Determine the (X, Y) coordinate at the center of the cell enclosing the given text.  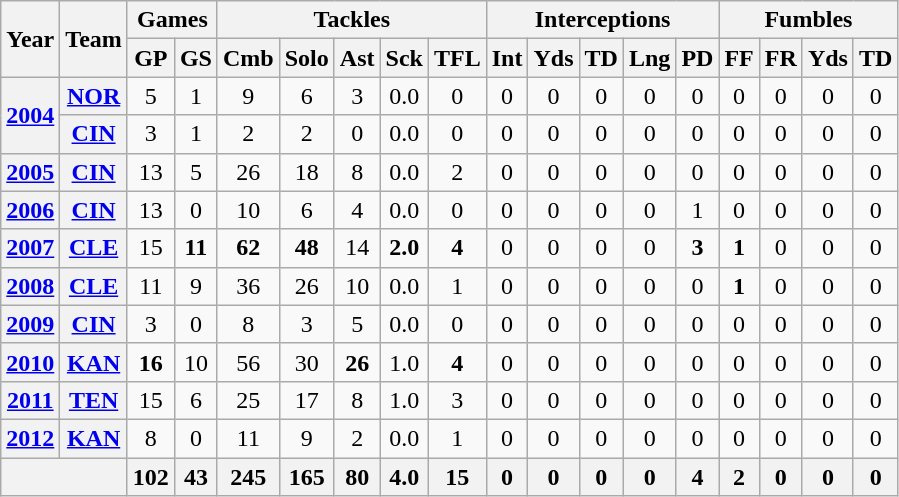
165 (306, 477)
2012 (30, 438)
18 (306, 172)
Sck (404, 58)
2004 (30, 115)
14 (357, 248)
80 (357, 477)
2005 (30, 172)
2.0 (404, 248)
PD (698, 58)
Ast (357, 58)
16 (150, 362)
17 (306, 400)
56 (248, 362)
4.0 (404, 477)
NOR (94, 96)
245 (248, 477)
25 (248, 400)
2011 (30, 400)
2007 (30, 248)
Lng (649, 58)
36 (248, 286)
GP (150, 58)
Interceptions (602, 20)
43 (196, 477)
Tackles (352, 20)
FF (739, 58)
62 (248, 248)
2008 (30, 286)
Int (507, 58)
Games (172, 20)
2009 (30, 324)
102 (150, 477)
48 (306, 248)
Solo (306, 58)
Team (94, 39)
GS (196, 58)
FR (780, 58)
30 (306, 362)
Year (30, 39)
TEN (94, 400)
2006 (30, 210)
2010 (30, 362)
Cmb (248, 58)
TFL (457, 58)
Fumbles (808, 20)
